Determine the (x, y) coordinate at the center of the cell enclosing the given text.  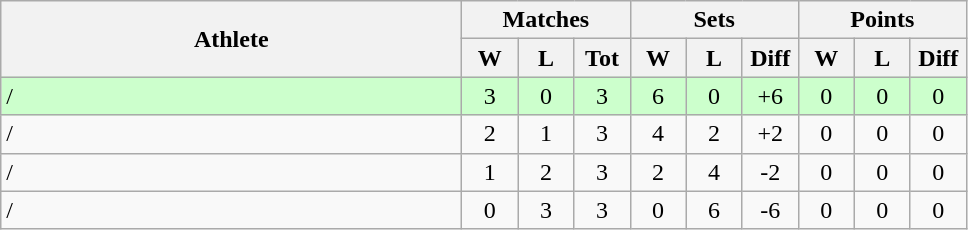
Athlete (232, 39)
+6 (770, 96)
Points (882, 20)
-2 (770, 172)
Sets (714, 20)
Tot (602, 58)
-6 (770, 210)
+2 (770, 134)
Matches (546, 20)
